Detect which cell encompasses the target text, then output its [X, Y] center coordinate. 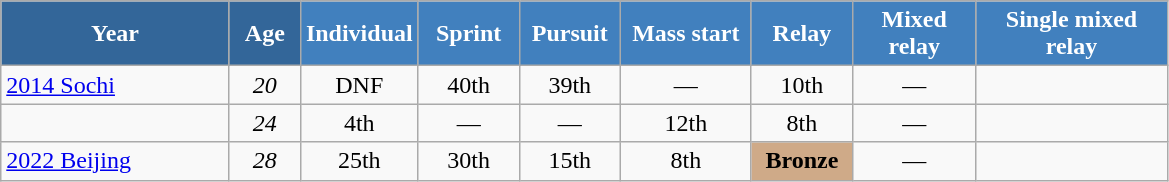
40th [468, 85]
2014 Sochi [116, 85]
20 [264, 85]
25th [359, 161]
Sprint [468, 34]
Pursuit [570, 34]
Age [264, 34]
30th [468, 161]
DNF [359, 85]
Mass start [686, 34]
Mixed relay [914, 34]
Year [116, 34]
10th [802, 85]
Relay [802, 34]
15th [570, 161]
Bronze [802, 161]
39th [570, 85]
Single mixed relay [1072, 34]
24 [264, 123]
2022 Beijing [116, 161]
Individual [359, 34]
4th [359, 123]
12th [686, 123]
28 [264, 161]
